Output the (x, y) coordinate of the center of the cell containing the given text.  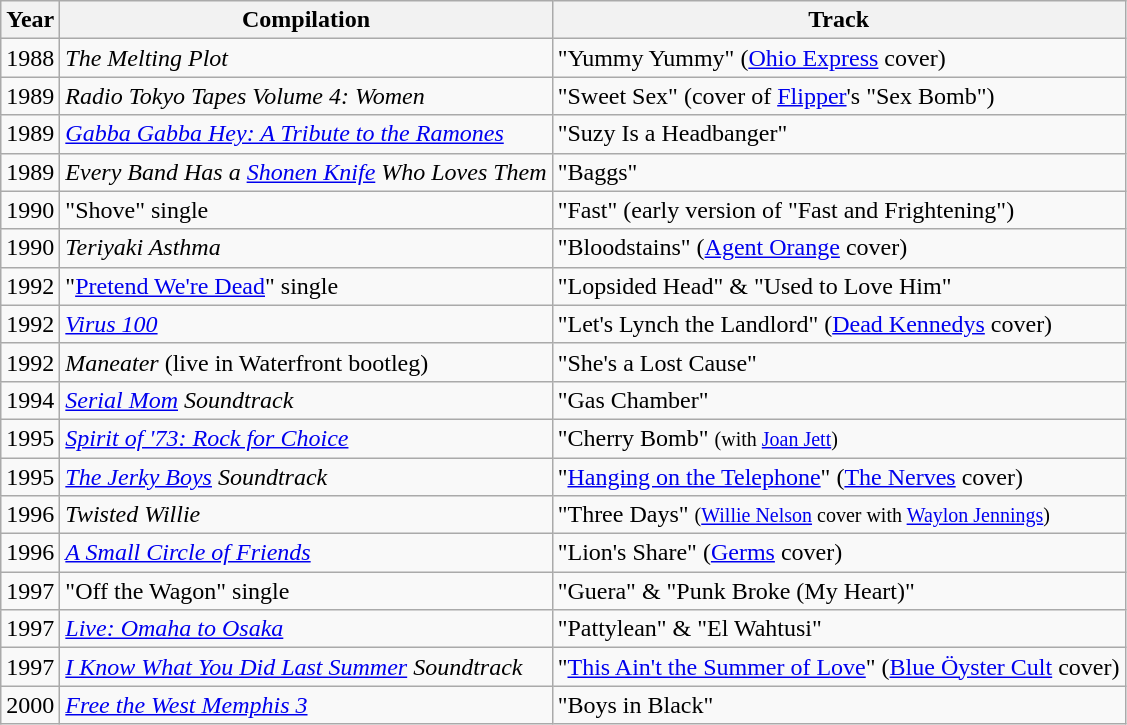
Every Band Has a Shonen Knife Who Loves Them (306, 172)
"Lopsided Head" & "Used to Love Him" (838, 286)
"Suzy Is a Headbanger" (838, 134)
I Know What You Did Last Summer Soundtrack (306, 667)
Teriyaki Asthma (306, 248)
Free the West Memphis 3 (306, 705)
"Gas Chamber" (838, 400)
"Let's Lynch the Landlord" (Dead Kennedys cover) (838, 324)
"Fast" (early version of "Fast and Frightening") (838, 210)
2000 (30, 705)
Year (30, 20)
Gabba Gabba Hey: A Tribute to the Ramones (306, 134)
"Three Days" (Willie Nelson cover with Waylon Jennings) (838, 515)
"Guera" & "Punk Broke (My Heart)" (838, 591)
Compilation (306, 20)
"Cherry Bomb" (with Joan Jett) (838, 438)
Twisted Willie (306, 515)
Live: Omaha to Osaka (306, 629)
Maneater (live in Waterfront bootleg) (306, 362)
"Sweet Sex" (cover of Flipper's "Sex Bomb") (838, 96)
"Off the Wagon" single (306, 591)
Spirit of '73: Rock for Choice (306, 438)
"Pattylean" & "El Wahtusi" (838, 629)
Virus 100 (306, 324)
"Yummy Yummy" (Ohio Express cover) (838, 58)
1994 (30, 400)
1988 (30, 58)
Serial Mom Soundtrack (306, 400)
The Melting Plot (306, 58)
Track (838, 20)
A Small Circle of Friends (306, 553)
"Pretend We're Dead" single (306, 286)
Radio Tokyo Tapes Volume 4: Women (306, 96)
"This Ain't the Summer of Love" (Blue Öyster Cult cover) (838, 667)
"She's a Lost Cause" (838, 362)
"Lion's Share" (Germs cover) (838, 553)
The Jerky Boys Soundtrack (306, 477)
"Bloodstains" (Agent Orange cover) (838, 248)
"Hanging on the Telephone" (The Nerves cover) (838, 477)
"Shove" single (306, 210)
"Boys in Black" (838, 705)
"Baggs" (838, 172)
